Locate the cell with the specified text and output its [X, Y] center coordinate. 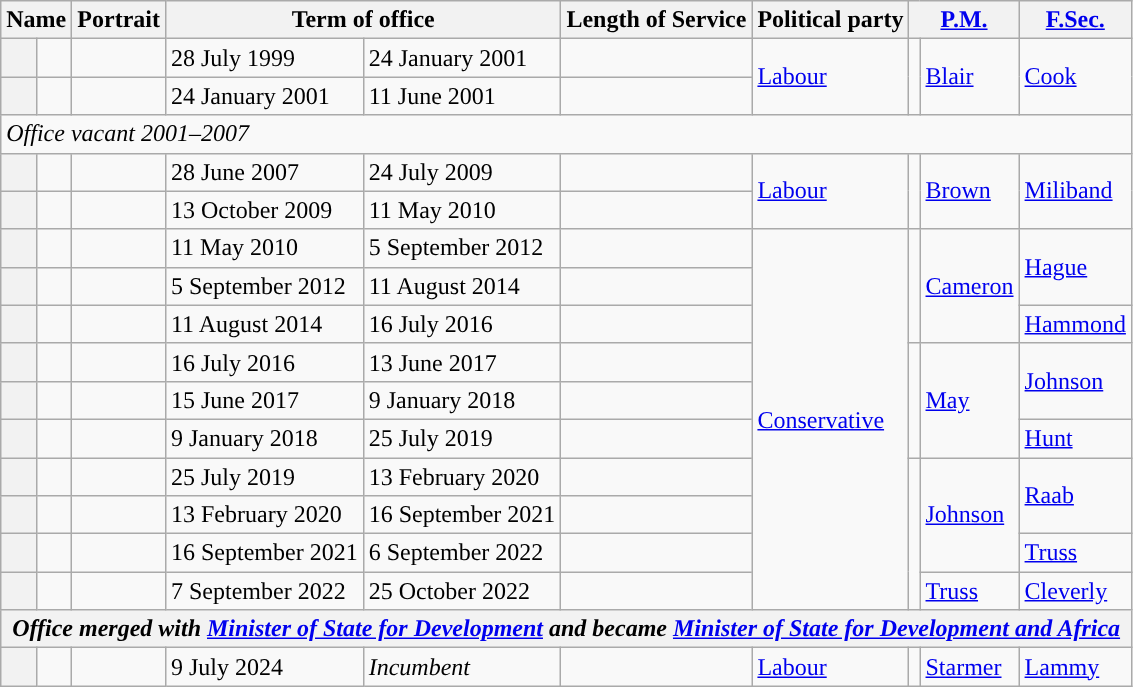
Hammond [1075, 324]
28 July 1999 [264, 58]
Cameron [970, 286]
P.M. [964, 20]
28 June 2007 [264, 172]
May [970, 400]
Raab [1075, 496]
Starmer [970, 667]
Incumbent [462, 667]
13 June 2017 [462, 362]
Name [36, 20]
Blair [970, 77]
11 June 2001 [462, 96]
15 June 2017 [264, 400]
7 September 2022 [264, 591]
Brown [970, 191]
Hunt [1075, 438]
Portrait [119, 20]
25 October 2022 [462, 591]
Office vacant 2001–2007 [566, 134]
Term of office [362, 20]
Cleverly [1075, 591]
Political party [830, 20]
Office merged with Minister of State for Development and became Minister of State for Development and Africa [566, 629]
Lammy [1075, 667]
F.Sec. [1075, 20]
Length of Service [656, 20]
9 July 2024 [264, 667]
24 July 2009 [462, 172]
Cook [1075, 77]
13 October 2009 [264, 210]
6 September 2022 [462, 553]
Conservative [830, 420]
Miliband [1075, 191]
Hague [1075, 267]
